Locate the cell with the specified text and output its [x, y] center coordinate. 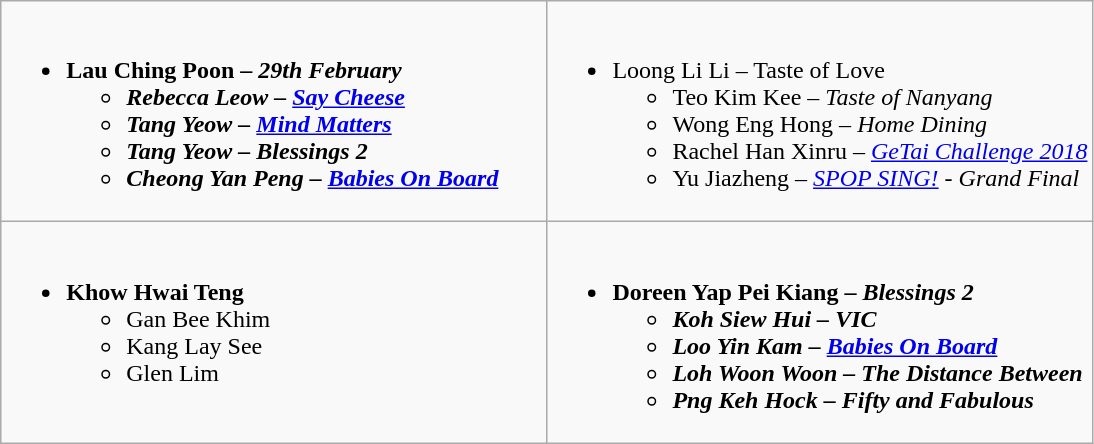
Lau Ching Poon – 29th FebruaryRebecca Leow – Say CheeseTang Yeow – Mind MattersTang Yeow – Blessings 2Cheong Yan Peng – Babies On Board [274, 112]
Khow Hwai Teng Gan Bee KhimKang Lay SeeGlen Lim [274, 332]
